Output the (X, Y) coordinate of the center of the cell containing the given text.  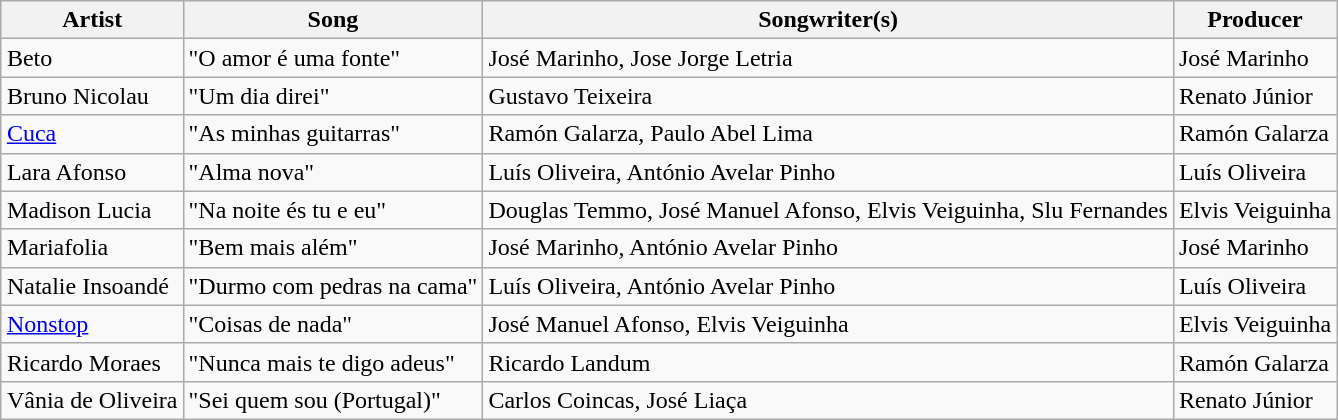
Lara Afonso (92, 172)
Ramón Galarza, Paulo Abel Lima (828, 134)
Songwriter(s) (828, 20)
"Alma nova" (333, 172)
Producer (1254, 20)
Ricardo Landum (828, 362)
José Marinho, Jose Jorge Letria (828, 58)
Douglas Temmo, José Manuel Afonso, Elvis Veiguinha, Slu Fernandes (828, 210)
"Nunca mais te digo adeus" (333, 362)
"Sei quem sou (Portugal)" (333, 400)
Beto (92, 58)
Vânia de Oliveira (92, 400)
Cuca (92, 134)
"Um dia direi" (333, 96)
"Coisas de nada" (333, 324)
Gustavo Teixeira (828, 96)
"O amor é uma fonte" (333, 58)
Bruno Nicolau (92, 96)
Ricardo Moraes (92, 362)
Carlos Coincas, José Liaça (828, 400)
José Marinho, António Avelar Pinho (828, 248)
Song (333, 20)
"As minhas guitarras" (333, 134)
Natalie Insoandé (92, 286)
Mariafolia (92, 248)
"Na noite és tu e eu" (333, 210)
Madison Lucia (92, 210)
"Durmo com pedras na cama" (333, 286)
José Manuel Afonso, Elvis Veiguinha (828, 324)
Nonstop (92, 324)
Artist (92, 20)
"Bem mais além" (333, 248)
